For the text-containing cell, return its midpoint in (x, y) coordinate format. 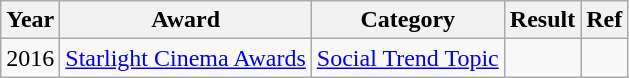
2016 (30, 58)
Starlight Cinema Awards (186, 58)
Award (186, 20)
Category (408, 20)
Result (542, 20)
Year (30, 20)
Ref (604, 20)
Social Trend Topic (408, 58)
